Pinpoint the cell where the given text exists, returning its (x, y) midpoint coordinate. 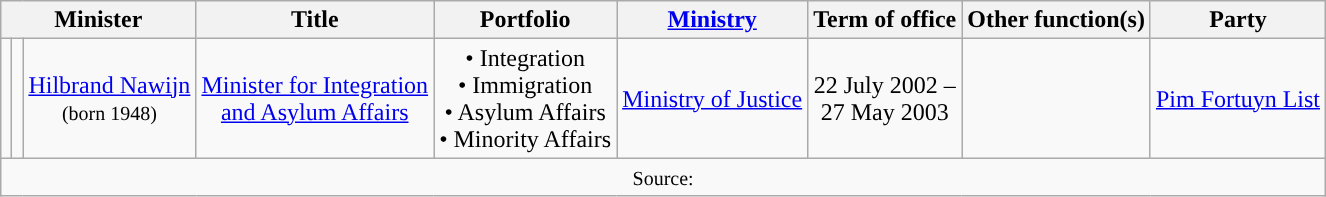
Minister for Integration and Asylum Affairs (315, 98)
• Integration • Immigration • Asylum Affairs • Minority Affairs (526, 98)
Title (315, 20)
Other function(s) (1056, 20)
Portfolio (526, 20)
Minister (98, 20)
Term of office (885, 20)
Ministry of Justice (712, 98)
Pim Fortuyn List (1238, 98)
Source: (664, 177)
Hilbrand Nawijn (born 1948) (110, 98)
Party (1238, 20)
Ministry (712, 20)
22 July 2002 – 27 May 2003 (885, 98)
